Detect which cell encompasses the target text, then output its (X, Y) center coordinate. 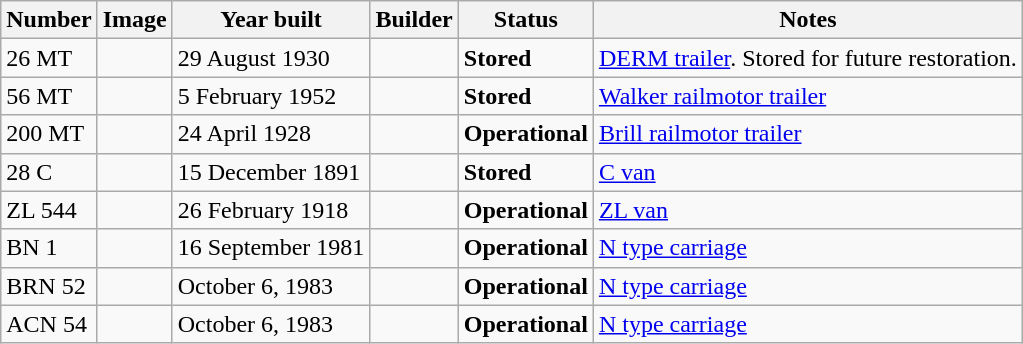
DERM trailer. Stored for future restoration. (808, 58)
Builder (414, 20)
BRN 52 (49, 286)
29 August 1930 (271, 58)
26 MT (49, 58)
ACN 54 (49, 324)
Status (526, 20)
C van (808, 172)
5 February 1952 (271, 96)
15 December 1891 (271, 172)
ZL van (808, 210)
Image (134, 20)
Brill railmotor trailer (808, 134)
ZL 544 (49, 210)
56 MT (49, 96)
26 February 1918 (271, 210)
Walker railmotor trailer (808, 96)
28 C (49, 172)
BN 1 (49, 248)
Notes (808, 20)
16 September 1981 (271, 248)
Year built (271, 20)
24 April 1928 (271, 134)
Number (49, 20)
200 MT (49, 134)
